Locate the cell with the specified text and output its [x, y] center coordinate. 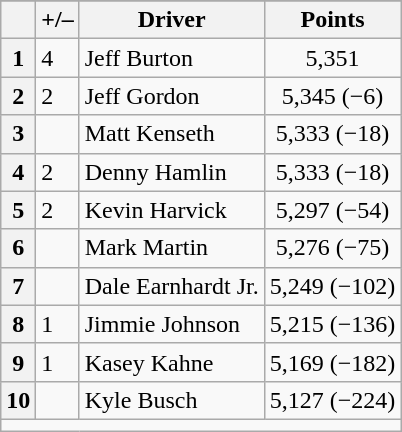
Kevin Harvick [172, 210]
Kyle Busch [172, 400]
5,351 [332, 58]
5 [18, 210]
Kasey Kahne [172, 362]
5,345 (−6) [332, 96]
8 [18, 324]
10 [18, 400]
7 [18, 286]
6 [18, 248]
Jeff Gordon [172, 96]
+/– [58, 20]
5,169 (−182) [332, 362]
5,297 (−54) [332, 210]
5,249 (−102) [332, 286]
5,276 (−75) [332, 248]
Mark Martin [172, 248]
Matt Kenseth [172, 134]
Points [332, 20]
3 [18, 134]
5,127 (−224) [332, 400]
Jeff Burton [172, 58]
Dale Earnhardt Jr. [172, 286]
Jimmie Johnson [172, 324]
9 [18, 362]
5,215 (−136) [332, 324]
Denny Hamlin [172, 172]
Driver [172, 20]
